Determine the [X, Y] coordinate at the center of the cell enclosing the given text.  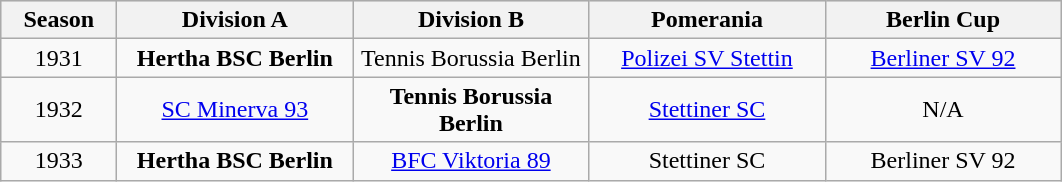
1932 [59, 110]
BFC Viktoria 89 [471, 161]
Division B [471, 20]
1933 [59, 161]
1931 [59, 58]
Polizei SV Stettin [707, 58]
N/A [943, 110]
Pomerania [707, 20]
Division A [235, 20]
SC Minerva 93 [235, 110]
Season [59, 20]
Berlin Cup [943, 20]
